Identify which cell holds the provided text, then report its (X, Y) central coordinate. 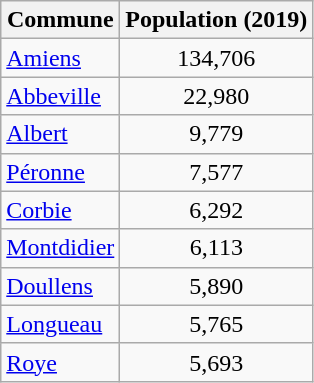
9,779 (216, 134)
134,706 (216, 58)
Population (2019) (216, 20)
5,765 (216, 324)
Montdidier (60, 248)
6,113 (216, 248)
5,890 (216, 286)
Péronne (60, 172)
Albert (60, 134)
5,693 (216, 362)
Doullens (60, 286)
7,577 (216, 172)
6,292 (216, 210)
Commune (60, 20)
Amiens (60, 58)
Abbeville (60, 96)
22,980 (216, 96)
Longueau (60, 324)
Corbie (60, 210)
Roye (60, 362)
